Return the [x, y] coordinate for the center point of the cell that contains the specified text.  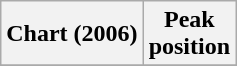
Peakposition [189, 34]
Chart (2006) [72, 34]
